From the cell containing the given text, extract its center point as [X, Y] coordinate. 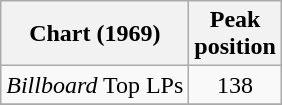
138 [235, 85]
Billboard Top LPs [95, 85]
Chart (1969) [95, 34]
Peakposition [235, 34]
